Scan for the cell matching the given text and deliver its [x, y] coordinate at center. 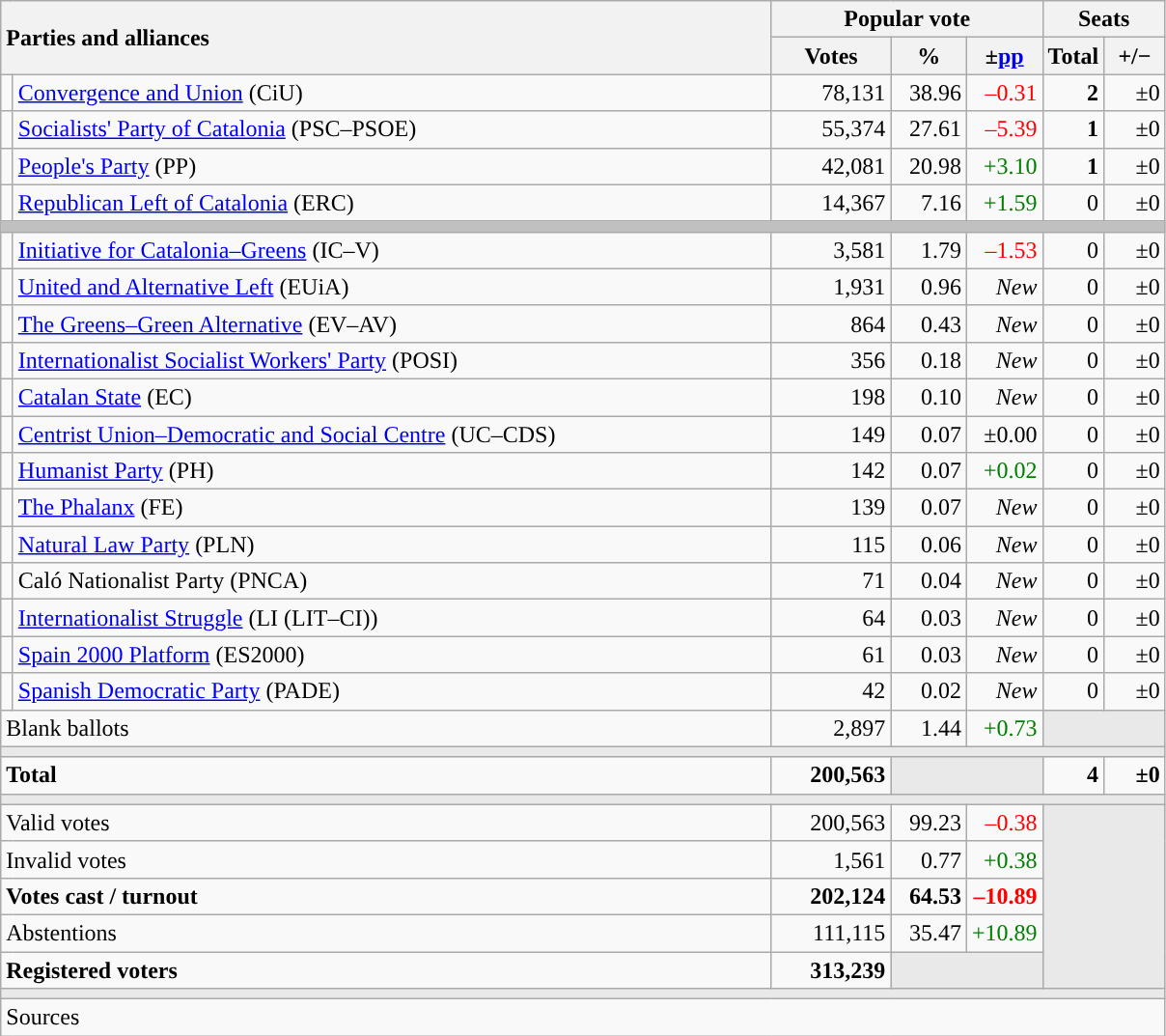
71 [831, 581]
±0.00 [1004, 434]
Humanist Party (PH) [392, 471]
0.04 [929, 581]
7.16 [929, 203]
0.43 [929, 323]
3,581 [831, 250]
+/− [1135, 56]
Natural Law Party (PLN) [392, 545]
Abstentions [386, 933]
The Greens–Green Alternative (EV–AV) [392, 323]
Blank ballots [386, 728]
The Phalanx (FE) [392, 508]
Valid votes [386, 823]
Socialists' Party of Catalonia (PSC–PSOE) [392, 129]
United and Alternative Left (EUiA) [392, 287]
Votes [831, 56]
99.23 [929, 823]
Republican Left of Catalonia (ERC) [392, 203]
Internationalist Socialist Workers' Party (POSI) [392, 360]
111,115 [831, 933]
864 [831, 323]
2 [1073, 93]
+0.38 [1004, 859]
Spanish Democratic Party (PADE) [392, 691]
14,367 [831, 203]
% [929, 56]
–5.39 [1004, 129]
149 [831, 434]
Popular vote [907, 19]
Parties and alliances [386, 38]
People's Party (PP) [392, 166]
0.18 [929, 360]
142 [831, 471]
0.06 [929, 545]
0.77 [929, 859]
+3.10 [1004, 166]
313,239 [831, 970]
0.02 [929, 691]
–10.89 [1004, 896]
–1.53 [1004, 250]
Caló Nationalist Party (PNCA) [392, 581]
Votes cast / turnout [386, 896]
64.53 [929, 896]
–0.38 [1004, 823]
38.96 [929, 93]
Sources [583, 1018]
Centrist Union–Democratic and Social Centre (UC–CDS) [392, 434]
Registered voters [386, 970]
35.47 [929, 933]
64 [831, 618]
27.61 [929, 129]
Invalid votes [386, 859]
78,131 [831, 93]
115 [831, 545]
+1.59 [1004, 203]
Catalan State (EC) [392, 397]
1,561 [831, 859]
–0.31 [1004, 93]
Initiative for Catalonia–Greens (IC–V) [392, 250]
0.96 [929, 287]
1,931 [831, 287]
55,374 [831, 129]
0.10 [929, 397]
356 [831, 360]
61 [831, 655]
1.79 [929, 250]
198 [831, 397]
20.98 [929, 166]
139 [831, 508]
+0.73 [1004, 728]
42 [831, 691]
42,081 [831, 166]
Seats [1104, 19]
+10.89 [1004, 933]
±pp [1004, 56]
2,897 [831, 728]
Convergence and Union (CiU) [392, 93]
Spain 2000 Platform (ES2000) [392, 655]
+0.02 [1004, 471]
202,124 [831, 896]
1.44 [929, 728]
Internationalist Struggle (LI (LIT–CI)) [392, 618]
4 [1073, 775]
